Output the [x, y] coordinate of the center of the cell containing the given text.  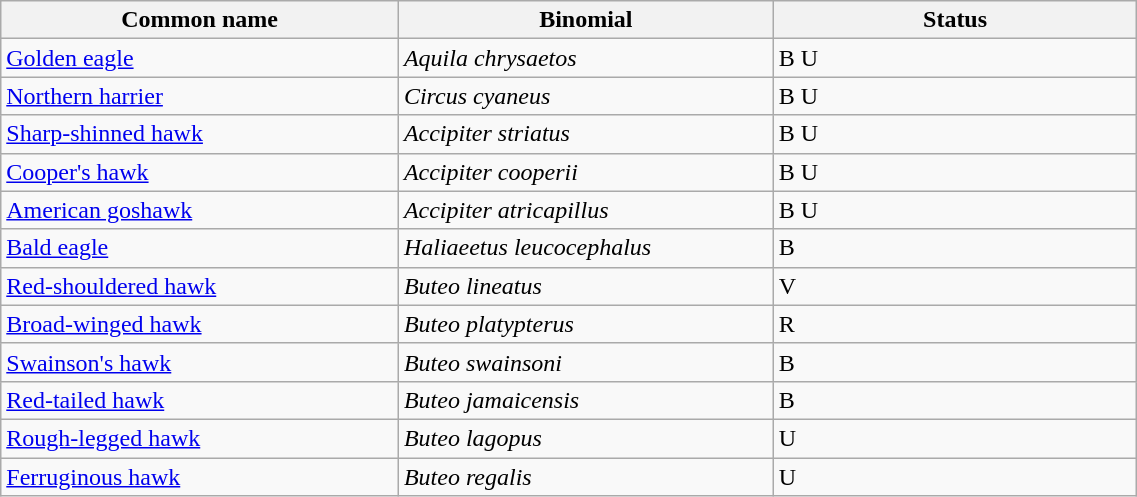
Buteo lagopus [586, 438]
Accipiter striatus [586, 134]
Cooper's hawk [200, 172]
Swainson's hawk [200, 362]
Red-shouldered hawk [200, 286]
Golden eagle [200, 58]
Ferruginous hawk [200, 477]
Sharp-shinned hawk [200, 134]
Status [955, 20]
Accipiter atricapillus [586, 210]
Common name [200, 20]
Buteo platypterus [586, 324]
Buteo swainsoni [586, 362]
American goshawk [200, 210]
Red-tailed hawk [200, 400]
R [955, 324]
Buteo regalis [586, 477]
Circus cyaneus [586, 96]
Binomial [586, 20]
Bald eagle [200, 248]
Buteo lineatus [586, 286]
Buteo jamaicensis [586, 400]
Aquila chrysaetos [586, 58]
Accipiter cooperii [586, 172]
Broad-winged hawk [200, 324]
V [955, 286]
Rough-legged hawk [200, 438]
Haliaeetus leucocephalus [586, 248]
Northern harrier [200, 96]
